Find where the given text appears and provide that cell's center as (x, y) coordinate. 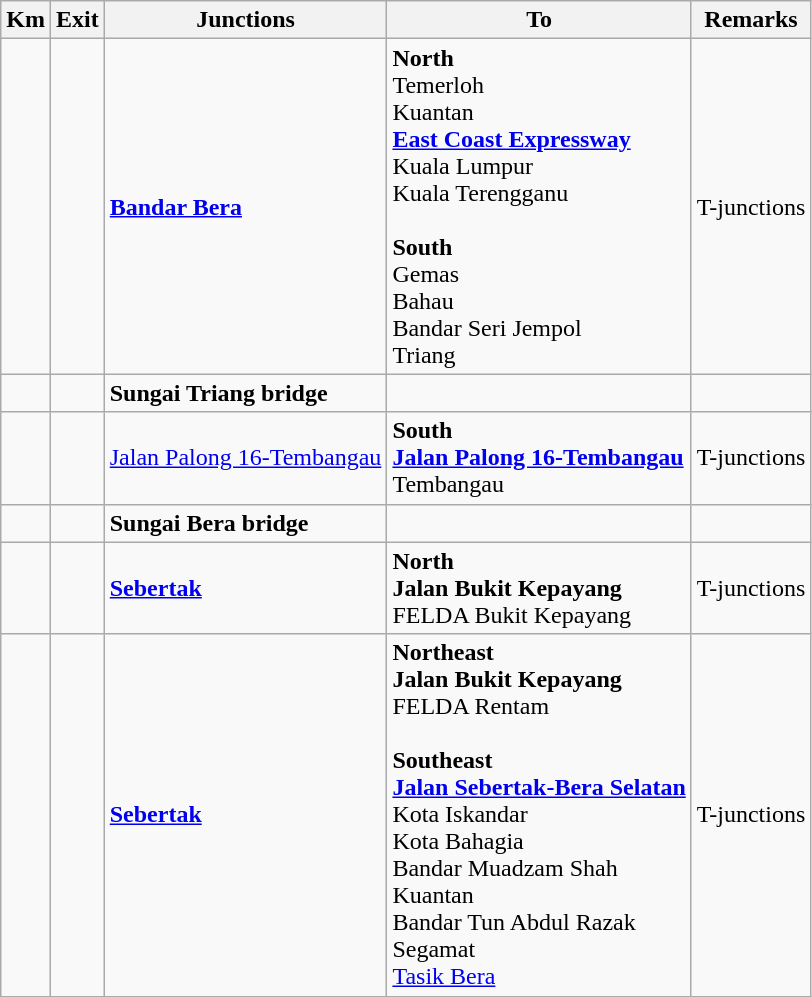
Bandar Bera (246, 206)
Jalan Palong 16-Tembangau (246, 458)
North Jalan Bukit KepayangFELDA Bukit Kepayang (539, 588)
To (539, 20)
Remarks (751, 20)
Km (26, 20)
South Jalan Palong 16-TembangauTembangau (539, 458)
North Temerloh Kuantan East Coast ExpresswayKuala LumpurKuala TerengganuSouth Gemas Bahau Bandar Seri Jempol Triang (539, 206)
Sungai Triang bridge (246, 393)
Junctions (246, 20)
Exit (77, 20)
Sungai Bera bridge (246, 523)
